Identify which cell holds the provided text, then report its [X, Y] central coordinate. 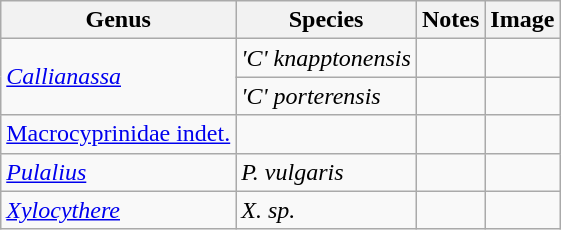
Notes [450, 20]
Genus [118, 20]
P. vulgaris [326, 172]
Xylocythere [118, 210]
'C' porterensis [326, 96]
Image [522, 20]
Pulalius [118, 172]
Species [326, 20]
Callianassa [118, 77]
X. sp. [326, 210]
Macrocyprinidae indet. [118, 134]
'C' knapptonensis [326, 58]
